Return (X, Y) of the center of cell containing provided text 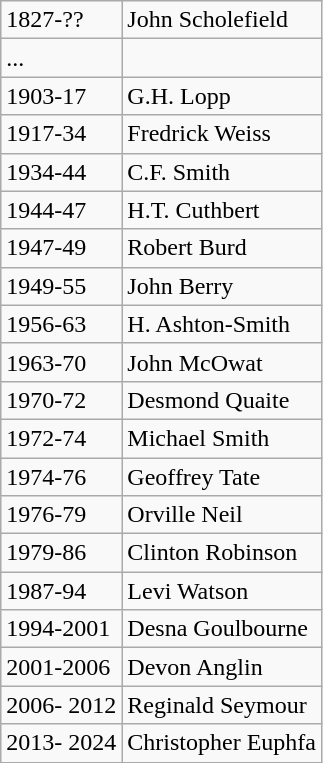
2013- 2024 (62, 743)
John Scholefield (222, 20)
Reginald Seymour (222, 705)
Devon Anglin (222, 667)
Michael Smith (222, 438)
Christopher Euphfa (222, 743)
1827-?? (62, 20)
Desmond Quaite (222, 400)
John McOwat (222, 362)
1974-76 (62, 477)
C.F. Smith (222, 172)
John Berry (222, 286)
1949-55 (62, 286)
1994-2001 (62, 629)
1987-94 (62, 591)
1944-47 (62, 210)
Robert Burd (222, 248)
2006- 2012 (62, 705)
1979-86 (62, 553)
1947-49 (62, 248)
H.T. Cuthbert (222, 210)
G.H. Lopp (222, 96)
Fredrick Weiss (222, 134)
H. Ashton-Smith (222, 324)
1972-74 (62, 438)
1963-70 (62, 362)
Levi Watson (222, 591)
Geoffrey Tate (222, 477)
1934-44 (62, 172)
1970-72 (62, 400)
1956-63 (62, 324)
Clinton Robinson (222, 553)
1917-34 (62, 134)
1976-79 (62, 515)
1903-17 (62, 96)
Desna Goulbourne (222, 629)
Orville Neil (222, 515)
... (62, 58)
2001-2006 (62, 667)
